Search for the cell housing the specified text and yield its (x, y) center coordinate. 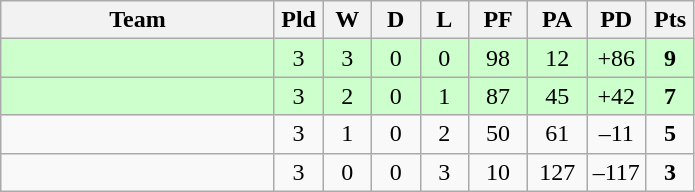
45 (558, 96)
Pld (298, 20)
L (444, 20)
127 (558, 172)
PD (616, 20)
+86 (616, 58)
–11 (616, 134)
12 (558, 58)
Pts (670, 20)
PA (558, 20)
5 (670, 134)
PF (498, 20)
61 (558, 134)
50 (498, 134)
7 (670, 96)
D (396, 20)
9 (670, 58)
Team (138, 20)
+42 (616, 96)
87 (498, 96)
W (348, 20)
–117 (616, 172)
98 (498, 58)
10 (498, 172)
